Locate the cell with the specified text and output its [x, y] center coordinate. 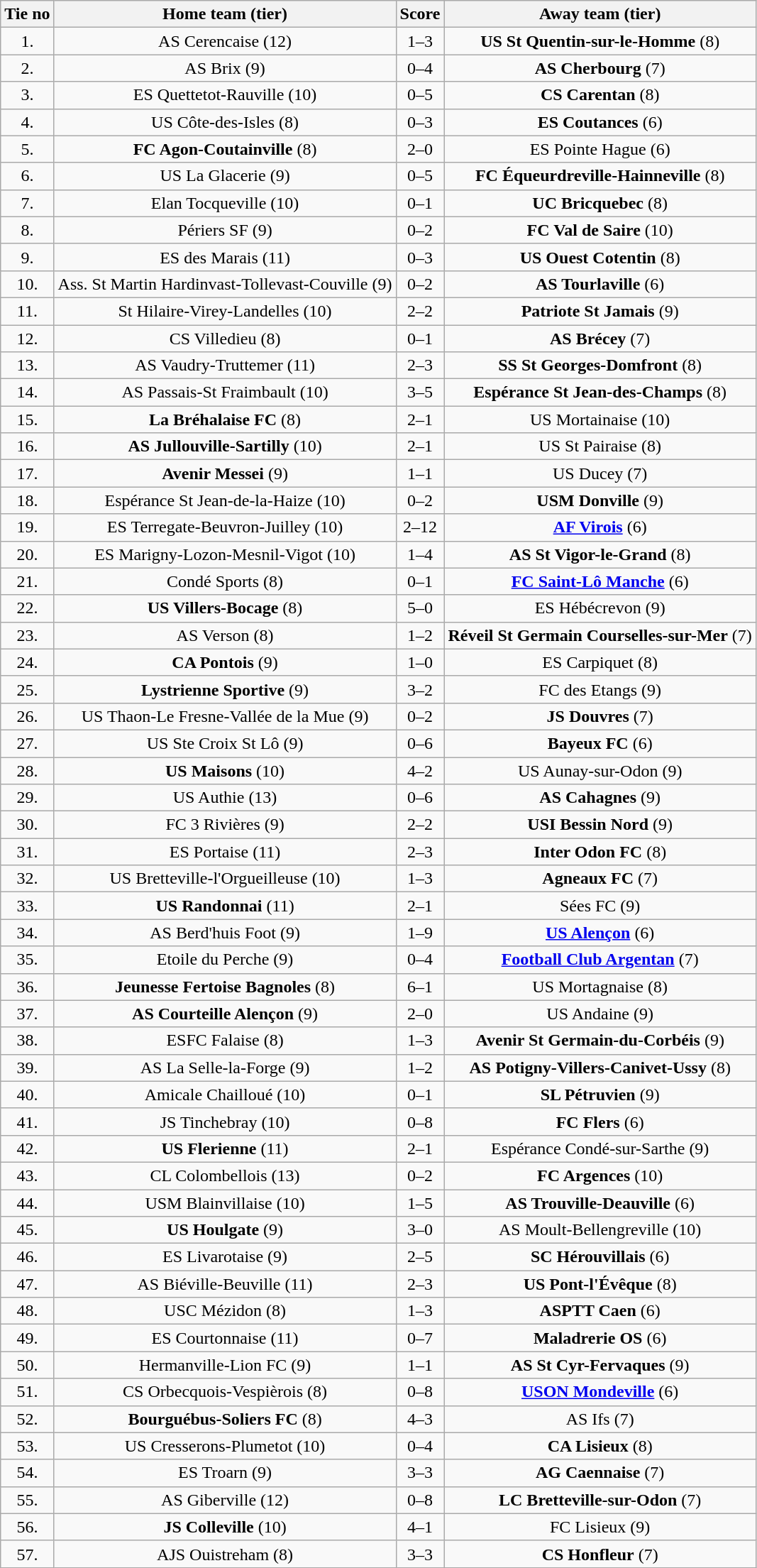
56. [27, 1527]
54. [27, 1473]
US Pont-l'Évêque (8) [600, 1284]
LC Bretteville-sur-Odon (7) [600, 1500]
Lystrienne Sportive (9) [225, 689]
9. [27, 257]
13. [27, 366]
Condé Sports (8) [225, 581]
57. [27, 1554]
US Mortainaise (10) [600, 420]
CS Carentan (8) [600, 95]
CS Honfleur (7) [600, 1554]
USM Blainvillaise (10) [225, 1203]
ES Portaise (11) [225, 852]
AS St Cyr-Fervaques (9) [600, 1365]
33. [27, 906]
Espérance St Jean-de-la-Haize (10) [225, 500]
ES Marigny-Lozon-Mesnil-Vigot (10) [225, 554]
Home team (tier) [225, 14]
ES Quettetot-Rauville (10) [225, 95]
FC Agon-Coutainville (8) [225, 149]
16. [27, 446]
AF Virois (6) [600, 527]
US Côte-des-Isles (8) [225, 122]
ES Livarotaise (9) [225, 1257]
US Thaon-Le Fresne-Vallée de la Mue (9) [225, 716]
7. [27, 203]
ES Troarn (9) [225, 1473]
AS Moult-Bellengreville (10) [600, 1230]
24. [27, 662]
ES Hébécrevon (9) [600, 608]
10. [27, 284]
US Maisons (10) [225, 770]
US Andaine (9) [600, 1014]
26. [27, 716]
ES Carpiquet (8) [600, 662]
1–5 [420, 1203]
34. [27, 933]
2–12 [420, 527]
AS Tourlaville (6) [600, 284]
AS Giberville (12) [225, 1500]
JS Douvres (7) [600, 716]
Elan Tocqueville (10) [225, 203]
US La Glacerie (9) [225, 176]
Tie no [27, 14]
ES Courtonnaise (11) [225, 1338]
Patriote St Jamais (9) [600, 311]
SC Hérouvillais (6) [600, 1257]
Périers SF (9) [225, 230]
Avenir St Germain-du-Corbéis (9) [600, 1041]
FC Équeurdreville-Hainneville (8) [600, 176]
US Houlgate (9) [225, 1230]
Score [420, 14]
US Ouest Cotentin (8) [600, 257]
CS Villedieu (8) [225, 339]
3–2 [420, 689]
ES Terregate-Beuvron-Juilley (10) [225, 527]
52. [27, 1419]
FC Val de Saire (10) [600, 230]
CA Lisieux (8) [600, 1446]
27. [27, 743]
21. [27, 581]
SL Pétruvien (9) [600, 1095]
53. [27, 1446]
2. [27, 68]
UC Bricquebec (8) [600, 203]
Sées FC (9) [600, 906]
US Bretteville-l'Orgueilleuse (10) [225, 879]
Bayeux FC (6) [600, 743]
AS Verson (8) [225, 635]
USON Mondeville (6) [600, 1392]
28. [27, 770]
5. [27, 149]
AS Ifs (7) [600, 1419]
US St Quentin-sur-le-Homme (8) [600, 41]
FC Flers (6) [600, 1122]
US Randonnai (11) [225, 906]
38. [27, 1041]
41. [27, 1122]
39. [27, 1068]
Ass. St Martin Hardinvast-Tollevast-Couville (9) [225, 284]
FC des Etangs (9) [600, 689]
1–0 [420, 662]
La Bréhalaise FC (8) [225, 420]
1. [27, 41]
2–5 [420, 1257]
US Authie (13) [225, 798]
4. [27, 122]
6. [27, 176]
1–4 [420, 554]
AS Courteille Alençon (9) [225, 1014]
40. [27, 1095]
AS St Vigor-le-Grand (8) [600, 554]
22. [27, 608]
42. [27, 1148]
Agneaux FC (7) [600, 879]
US Villers-Bocage (8) [225, 608]
36. [27, 987]
44. [27, 1203]
55. [27, 1500]
3. [27, 95]
USI Bessin Nord (9) [600, 825]
FC 3 Rivières (9) [225, 825]
St Hilaire-Virey-Landelles (10) [225, 311]
23. [27, 635]
SS St Georges-Domfront (8) [600, 366]
US Ducey (7) [600, 473]
AS Berd'huis Foot (9) [225, 933]
11. [27, 311]
Etoile du Perche (9) [225, 960]
AS Biéville-Beuville (11) [225, 1284]
37. [27, 1014]
Football Club Argentan (7) [600, 960]
US Alençon (6) [600, 933]
Espérance Condé-sur-Sarthe (9) [600, 1148]
48. [27, 1311]
AJS Ouistreham (8) [225, 1554]
32. [27, 879]
45. [27, 1230]
ESFC Falaise (8) [225, 1041]
ES des Marais (11) [225, 257]
17. [27, 473]
3–5 [420, 393]
AG Caennaise (7) [600, 1473]
46. [27, 1257]
8. [27, 230]
35. [27, 960]
18. [27, 500]
Hermanville-Lion FC (9) [225, 1365]
19. [27, 527]
USM Donville (9) [600, 500]
Amicale Chailloué (10) [225, 1095]
AS Brécey (7) [600, 339]
Réveil St Germain Courselles-sur-Mer (7) [600, 635]
4–1 [420, 1527]
AS La Selle-la-Forge (9) [225, 1068]
US Flerienne (11) [225, 1148]
31. [27, 852]
JS Tinchebray (10) [225, 1122]
AS Trouville-Deauville (6) [600, 1203]
ASPTT Caen (6) [600, 1311]
3–0 [420, 1230]
Inter Odon FC (8) [600, 852]
USC Mézidon (8) [225, 1311]
Bourguébus-Soliers FC (8) [225, 1419]
49. [27, 1338]
Maladrerie OS (6) [600, 1338]
FC Argences (10) [600, 1175]
AS Potigny-Villers-Canivet-Ussy (8) [600, 1068]
5–0 [420, 608]
US Mortagnaise (8) [600, 987]
AS Brix (9) [225, 68]
12. [27, 339]
6–1 [420, 987]
Avenir Messei (9) [225, 473]
US Cresserons-Plumetot (10) [225, 1446]
25. [27, 689]
20. [27, 554]
ES Coutances (6) [600, 122]
US St Pairaise (8) [600, 446]
1–9 [420, 933]
29. [27, 798]
0–7 [420, 1338]
15. [27, 420]
Away team (tier) [600, 14]
ES Pointe Hague (6) [600, 149]
US Aunay-sur-Odon (9) [600, 770]
AS Cerencaise (12) [225, 41]
Jeunesse Fertoise Bagnoles (8) [225, 987]
CL Colombellois (13) [225, 1175]
30. [27, 825]
JS Colleville (10) [225, 1527]
FC Lisieux (9) [600, 1527]
51. [27, 1392]
4–3 [420, 1419]
14. [27, 393]
50. [27, 1365]
AS Vaudry-Truttemer (11) [225, 366]
AS Jullouville-Sartilly (10) [225, 446]
US Ste Croix St Lô (9) [225, 743]
AS Cherbourg (7) [600, 68]
4–2 [420, 770]
43. [27, 1175]
CA Pontois (9) [225, 662]
AS Passais-St Fraimbault (10) [225, 393]
47. [27, 1284]
AS Cahagnes (9) [600, 798]
Espérance St Jean-des-Champs (8) [600, 393]
FC Saint-Lô Manche (6) [600, 581]
CS Orbecquois-Vespièrois (8) [225, 1392]
